Scan for the cell matching the given text and deliver its [X, Y] coordinate at center. 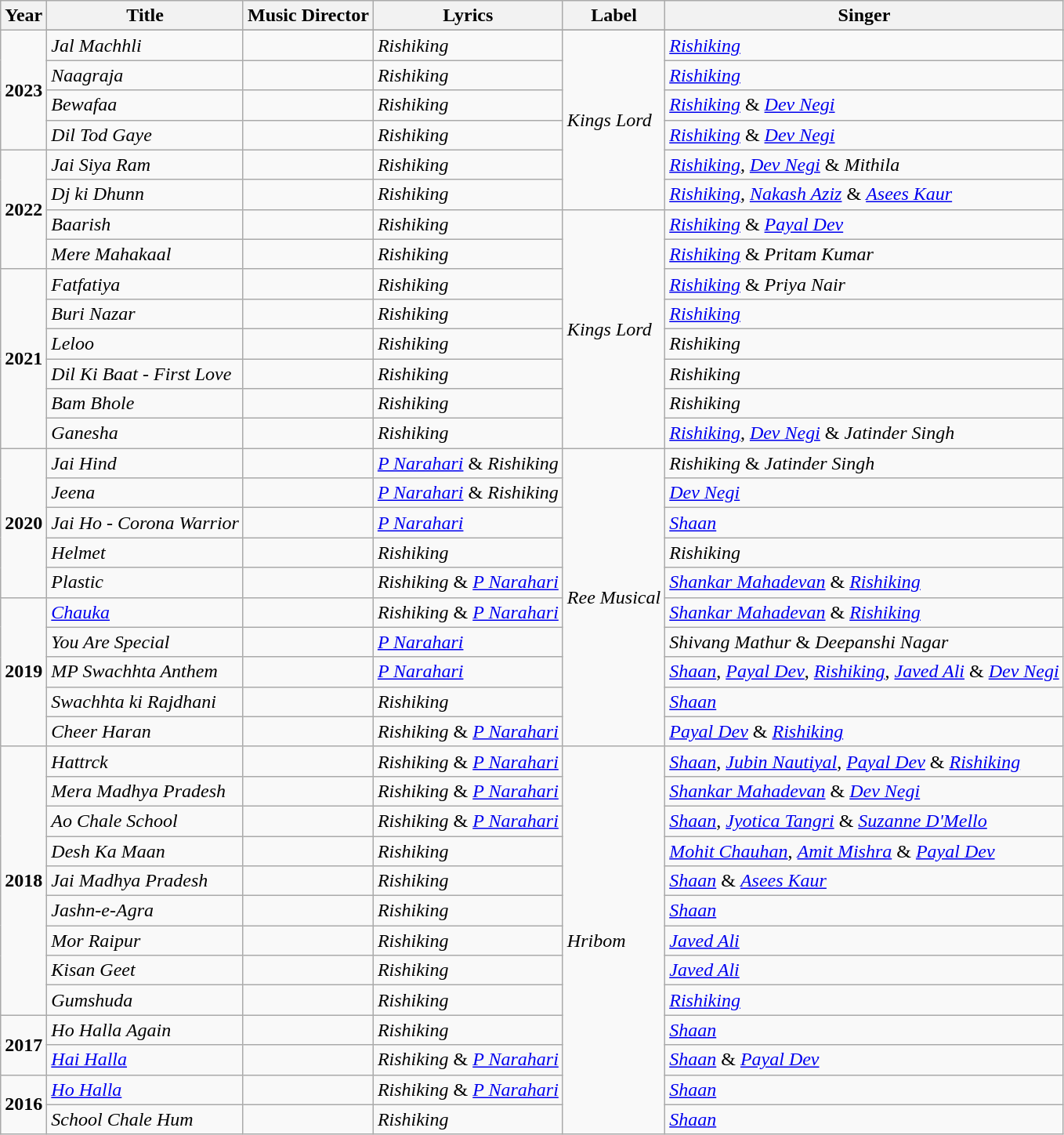
2020 [24, 523]
Rishiking & Jatinder Singh [865, 463]
Fatfatiya [146, 284]
Shankar Mahadevan & Dev Negi [865, 791]
School Chale Hum [146, 1119]
Plastic [146, 582]
Ho Halla Again [146, 1030]
Payal Dev & Rishiking [865, 731]
Leloo [146, 343]
2018 [24, 881]
Ree Musical [613, 597]
Rishiking, Nakash Aziz & Asees Kaur [865, 194]
Helmet [146, 553]
Jai Siya Ram [146, 165]
You Are Special [146, 642]
Swachhta ki Rajdhani [146, 702]
Hai Halla [146, 1060]
Bam Bhole [146, 404]
Rishiking & Priya Nair [865, 284]
Bewafaa [146, 105]
Ao Chale School [146, 821]
2021 [24, 358]
Kisan Geet [146, 970]
Jai Hind [146, 463]
Cheer Haran [146, 731]
Jashn-e-Agra [146, 911]
Dil Tod Gaye [146, 135]
Mohit Chauhan, Amit Mishra & Payal Dev [865, 850]
Mor Raipur [146, 941]
Jai Ho - Corona Warrior [146, 523]
Title [146, 16]
2022 [24, 209]
Rishiking, Dev Negi & Mithila [865, 165]
Dil Ki Baat - First Love [146, 374]
Jeena [146, 493]
Ganesha [146, 433]
MP Swachhta Anthem [146, 672]
2017 [24, 1045]
Gumshuda [146, 1000]
Shaan, Payal Dev, Rishiking, Javed Ali & Dev Negi [865, 672]
Singer [865, 16]
Jal Machhli [146, 45]
Shaan & Payal Dev [865, 1060]
Shaan & Asees Kaur [865, 881]
Hribom [613, 941]
Shaan, Jubin Nautiyal, Payal Dev & Rishiking [865, 761]
Hattrck [146, 761]
Baarish [146, 224]
Ho Halla [146, 1090]
Chauka [146, 612]
Music Director [308, 16]
Year [24, 16]
Rishiking, Dev Negi & Jatinder Singh [865, 433]
2023 [24, 90]
Shivang Mathur & Deepanshi Nagar [865, 642]
Dj ki Dhunn [146, 194]
Jai Madhya Pradesh [146, 881]
Buri Nazar [146, 314]
Naagraja [146, 75]
2019 [24, 672]
Lyrics [468, 16]
Mera Madhya Pradesh [146, 791]
Label [613, 16]
Rishiking & Payal Dev [865, 224]
Dev Negi [865, 493]
Shaan, Jyotica Tangri & Suzanne D'Mello [865, 821]
2016 [24, 1104]
Desh Ka Maan [146, 850]
Rishiking & Pritam Kumar [865, 254]
Mere Mahakaal [146, 254]
